Scan for the cell matching the given text and deliver its [x, y] coordinate at center. 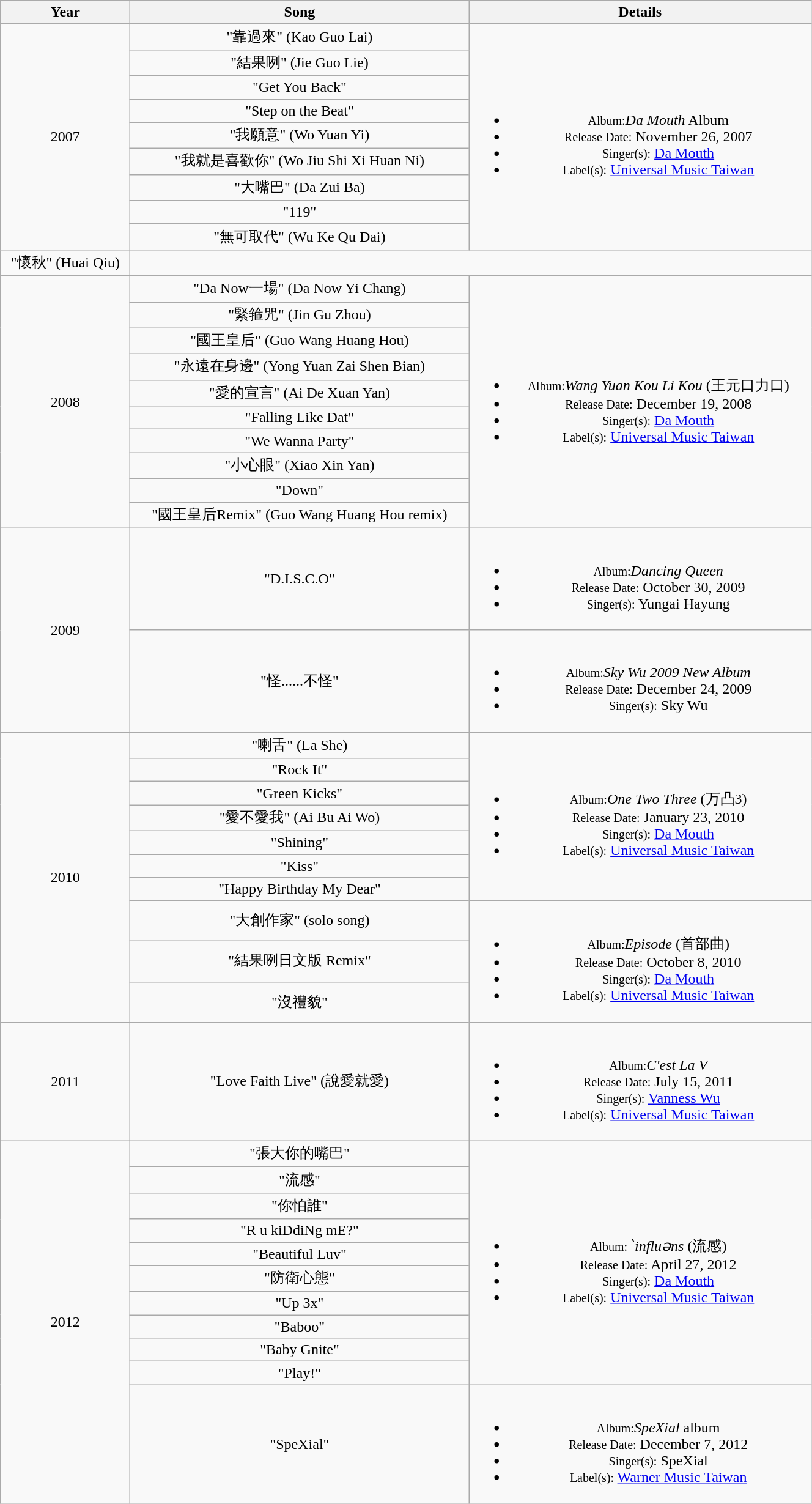
Album:One Two Three (万凸3)Release Date: January 23, 2010Singer(s): Da MouthLabel(s): Universal Music Taiwan [640, 816]
"Beautiful Luv" [300, 1254]
2009 [65, 630]
"Baboo" [300, 1327]
2011 [65, 1081]
2012 [65, 1322]
Album:SpeXial albumRelease Date: December 7, 2012Singer(s): SpeXialLabel(s): Warner Music Taiwan [640, 1444]
"Falling Like Dat" [300, 418]
"國王皇后" (Guo Wang Huang Hou) [300, 341]
"防衛心態" [300, 1278]
"Step on the Beat" [300, 111]
"國王皇后Remix" (Guo Wang Huang Hou remix) [300, 515]
"大嘴巴" (Da Zui Ba) [300, 187]
Album:C'est La VRelease Date: July 15, 2011Singer(s): Vanness WuLabel(s): Universal Music Taiwan [640, 1081]
Album:Da Mouth AlbumRelease Date: November 26, 2007Singer(s): Da MouthLabel(s): Universal Music Taiwan [640, 137]
"結果咧" (Jie Guo Lie) [300, 62]
"Shining" [300, 842]
"R u kiDdiNg mE?" [300, 1231]
"Play!" [300, 1373]
"Rock It" [300, 770]
"結果咧日文版 Remix" [300, 961]
"無可取代" (Wu Ke Qu Dai) [300, 237]
"我就是喜歡你" (Wo Jiu Shi Xi Huan Ni) [300, 161]
"Kiss" [300, 865]
"靠過來" (Kao Guo Lai) [300, 37]
2007 [65, 137]
Album:Wang Yuan Kou Li Kou (王元口力口)Release Date: December 19, 2008Singer(s): Da MouthLabel(s): Universal Music Taiwan [640, 402]
"我願意" (Wo Yuan Yi) [300, 136]
"張大你的嘴巴" [300, 1154]
Album:Sky Wu 2009 New AlbumRelease Date: December 24, 2009Singer(s): Sky Wu [640, 681]
Year [65, 12]
"沒禮貌" [300, 1002]
"怪......不怪" [300, 681]
Song [300, 12]
2008 [65, 402]
"你怕誰" [300, 1206]
"SpeXial" [300, 1444]
"We Wanna Party" [300, 441]
"Up 3x" [300, 1303]
"Happy Birthday My Dear" [300, 889]
"喇舌" (La She) [300, 745]
"懷秋" (Huai Qiu) [65, 263]
"119" [300, 212]
"Love Faith Live" (說愛就愛) [300, 1081]
"Da Now一場" (Da Now Yi Chang) [300, 289]
"永遠在身邊" (Yong Yuan Zai Shen Bian) [300, 367]
"Baby Gnite" [300, 1350]
2010 [65, 877]
"大創作家" (solo song) [300, 921]
"流感" [300, 1180]
Album:Dancing QueenRelease Date: October 30, 2009Singer(s): Yungai Hayung [640, 579]
"緊箍咒" (Jin Gu Zhou) [300, 316]
"Get You Back" [300, 87]
"Green Kicks" [300, 793]
"愛不愛我" (Ai Bu Ai Wo) [300, 818]
Album:Episode (首部曲)Release Date: October 8, 2010Singer(s): Da MouthLabel(s): Universal Music Taiwan [640, 961]
"Down" [300, 490]
Album:ˋinfluəns (流感)Release Date: April 27, 2012Singer(s): Da MouthLabel(s): Universal Music Taiwan [640, 1262]
Details [640, 12]
"愛的宣言" (Ai De Xuan Yan) [300, 393]
"D.I.S.C.O" [300, 579]
"小心眼" (Xiao Xin Yan) [300, 466]
